Detect which cell encompasses the target text, then output its [X, Y] center coordinate. 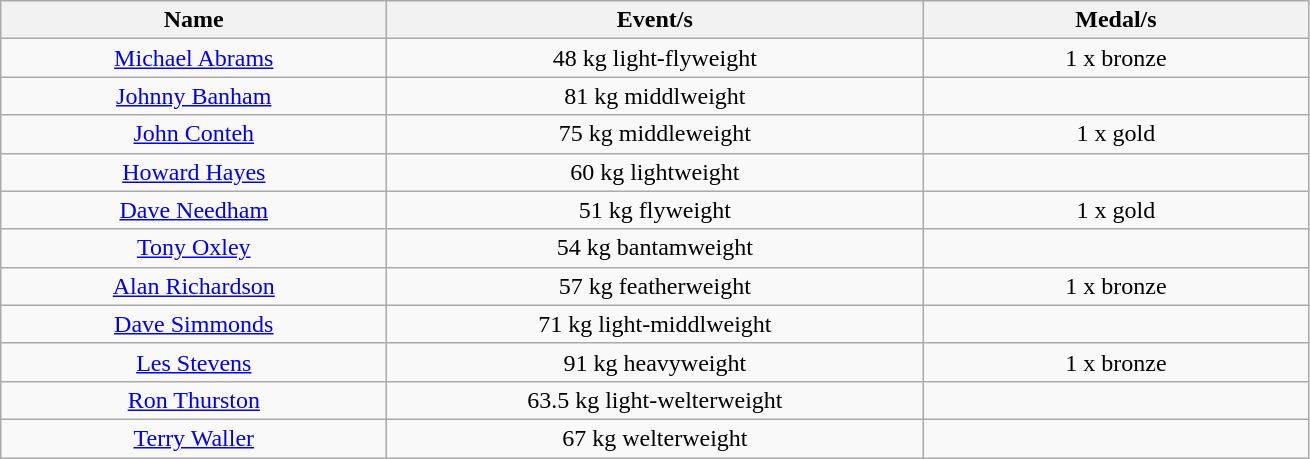
Medal/s [1116, 20]
81 kg middlweight [655, 96]
71 kg light-middlweight [655, 324]
Dave Needham [194, 210]
Howard Hayes [194, 172]
51 kg flyweight [655, 210]
67 kg welterweight [655, 438]
Terry Waller [194, 438]
John Conteh [194, 134]
Les Stevens [194, 362]
60 kg lightweight [655, 172]
Name [194, 20]
Alan Richardson [194, 286]
54 kg bantamweight [655, 248]
Ron Thurston [194, 400]
Michael Abrams [194, 58]
48 kg light-flyweight [655, 58]
Johnny Banham [194, 96]
Tony Oxley [194, 248]
Dave Simmonds [194, 324]
Event/s [655, 20]
57 kg featherweight [655, 286]
91 kg heavyweight [655, 362]
75 kg middleweight [655, 134]
63.5 kg light-welterweight [655, 400]
